Identify which cell holds the provided text, then report its (x, y) central coordinate. 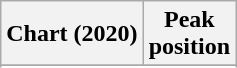
Chart (2020) (72, 34)
Peakposition (189, 34)
